Scan for the cell matching the given text and deliver its (X, Y) coordinate at center. 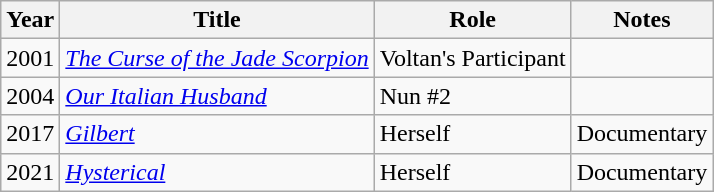
Voltan's Participant (472, 58)
2004 (30, 96)
Hysterical (217, 172)
Year (30, 20)
2017 (30, 134)
Our Italian Husband (217, 96)
Gilbert (217, 134)
The Curse of the Jade Scorpion (217, 58)
Title (217, 20)
2001 (30, 58)
Notes (642, 20)
Nun #2 (472, 96)
Role (472, 20)
2021 (30, 172)
